Find where the given text appears and provide that cell's center as [X, Y] coordinate. 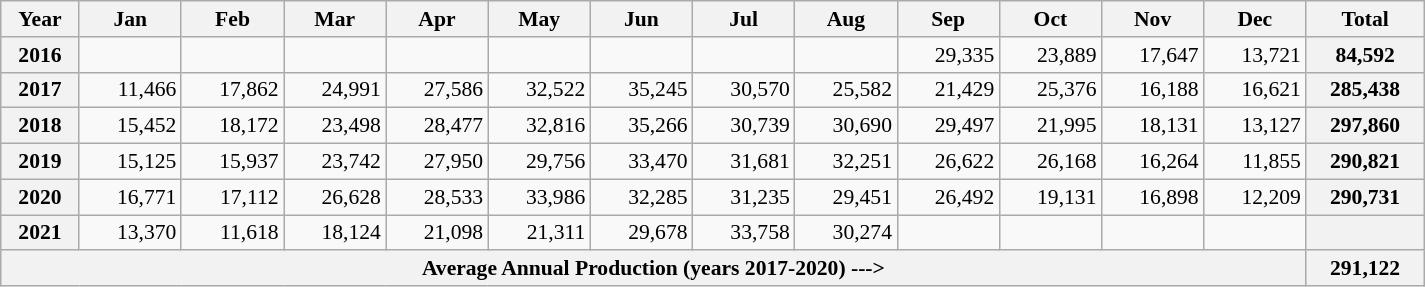
16,771 [130, 197]
26,628 [335, 197]
15,125 [130, 162]
Total [1365, 19]
29,678 [641, 233]
Sep [948, 19]
27,950 [437, 162]
23,889 [1050, 55]
Aug [846, 19]
2020 [40, 197]
15,937 [232, 162]
May [539, 19]
Oct [1050, 19]
33,758 [744, 233]
285,438 [1365, 90]
30,690 [846, 126]
84,592 [1365, 55]
12,209 [1255, 197]
25,376 [1050, 90]
35,266 [641, 126]
11,855 [1255, 162]
Average Annual Production (years 2017-2020) ---> [654, 269]
27,586 [437, 90]
290,821 [1365, 162]
30,739 [744, 126]
17,647 [1152, 55]
24,991 [335, 90]
16,188 [1152, 90]
31,235 [744, 197]
290,731 [1365, 197]
32,251 [846, 162]
32,285 [641, 197]
23,498 [335, 126]
33,986 [539, 197]
11,466 [130, 90]
29,756 [539, 162]
29,335 [948, 55]
32,816 [539, 126]
2018 [40, 126]
Jan [130, 19]
13,721 [1255, 55]
16,264 [1152, 162]
30,274 [846, 233]
18,131 [1152, 126]
13,127 [1255, 126]
15,452 [130, 126]
Feb [232, 19]
18,124 [335, 233]
Nov [1152, 19]
29,497 [948, 126]
19,131 [1050, 197]
297,860 [1365, 126]
18,172 [232, 126]
26,492 [948, 197]
21,429 [948, 90]
21,995 [1050, 126]
28,533 [437, 197]
29,451 [846, 197]
Jun [641, 19]
Jul [744, 19]
13,370 [130, 233]
Apr [437, 19]
2016 [40, 55]
Dec [1255, 19]
2019 [40, 162]
17,112 [232, 197]
32,522 [539, 90]
291,122 [1365, 269]
Mar [335, 19]
Year [40, 19]
23,742 [335, 162]
11,618 [232, 233]
31,681 [744, 162]
25,582 [846, 90]
21,311 [539, 233]
2017 [40, 90]
33,470 [641, 162]
26,168 [1050, 162]
21,098 [437, 233]
26,622 [948, 162]
30,570 [744, 90]
35,245 [641, 90]
16,898 [1152, 197]
28,477 [437, 126]
2021 [40, 233]
17,862 [232, 90]
16,621 [1255, 90]
